Scan for the cell matching the given text and deliver its (X, Y) coordinate at center. 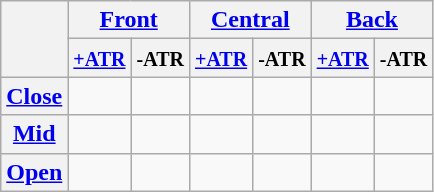
Central (250, 20)
Back (372, 20)
Mid (34, 134)
Front (129, 20)
Close (34, 96)
Open (34, 172)
